Provide the (X, Y) coordinate of the cell's center where the given text is located.  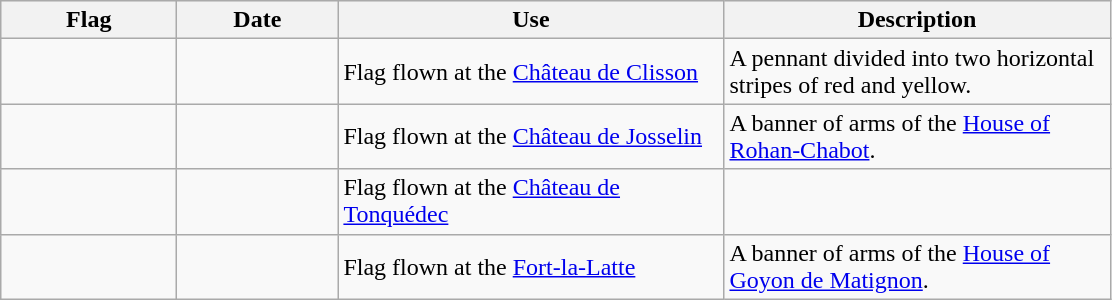
Flag (89, 20)
Flag flown at the Fort-la-Latte (531, 266)
Flag flown at the Château de Tonquédec (531, 202)
Flag flown at the Château de Josselin (531, 136)
A banner of arms of the House of Rohan-Chabot. (917, 136)
A pennant divided into two horizontal stripes of red and yellow. (917, 72)
Description (917, 20)
A banner of arms of the House of Goyon de Matignon. (917, 266)
Date (258, 20)
Flag flown at the Château de Clisson (531, 72)
Use (531, 20)
